Return [x, y] of the center of cell containing provided text 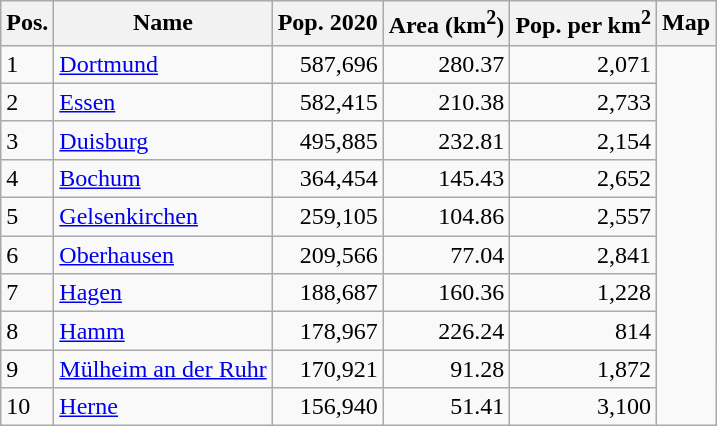
170,921 [328, 369]
2,154 [584, 140]
51.41 [446, 407]
156,940 [328, 407]
Hagen [163, 293]
2,071 [584, 64]
Bochum [163, 178]
145.43 [446, 178]
8 [28, 331]
91.28 [446, 369]
Name [163, 24]
1,872 [584, 369]
280.37 [446, 64]
226.24 [446, 331]
2,652 [584, 178]
Oberhausen [163, 255]
7 [28, 293]
4 [28, 178]
Herne [163, 407]
2,733 [584, 102]
2,841 [584, 255]
232.81 [446, 140]
Hamm [163, 331]
188,687 [328, 293]
814 [584, 331]
582,415 [328, 102]
2,557 [584, 217]
3,100 [584, 407]
364,454 [328, 178]
178,967 [328, 331]
1 [28, 64]
210.38 [446, 102]
259,105 [328, 217]
Area (km2) [446, 24]
5 [28, 217]
Pos. [28, 24]
104.86 [446, 217]
9 [28, 369]
Pop. per km2 [584, 24]
77.04 [446, 255]
10 [28, 407]
Essen [163, 102]
6 [28, 255]
2 [28, 102]
1,228 [584, 293]
Pop. 2020 [328, 24]
160.36 [446, 293]
Dortmund [163, 64]
Map [686, 24]
209,566 [328, 255]
Duisburg [163, 140]
Gelsenkirchen [163, 217]
Mülheim an der Ruhr [163, 369]
3 [28, 140]
587,696 [328, 64]
495,885 [328, 140]
